For the text-containing cell, return its midpoint in (X, Y) coordinate format. 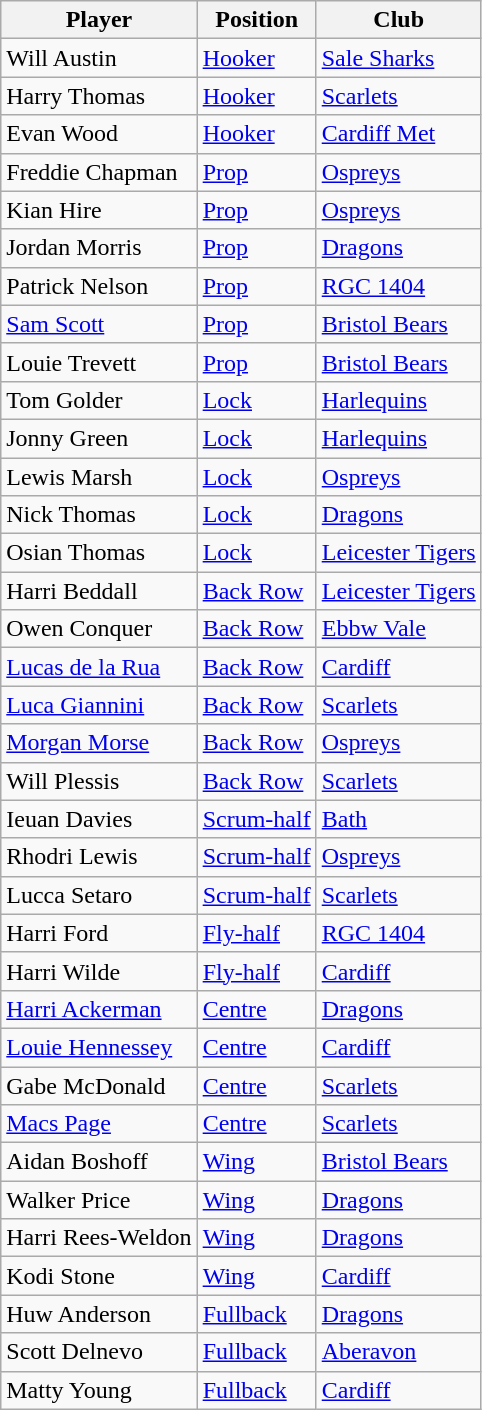
Louie Hennessey (99, 1047)
Osian Thomas (99, 553)
Position (256, 20)
Gabe McDonald (99, 1085)
Kodi Stone (99, 1276)
Harri Rees-Weldon (99, 1238)
Huw Anderson (99, 1314)
Sale Sharks (398, 58)
Ebbw Vale (398, 629)
Ieuan Davies (99, 819)
Nick Thomas (99, 515)
Tom Golder (99, 400)
Aberavon (398, 1352)
Morgan Morse (99, 743)
Scott Delnevo (99, 1352)
Aidan Boshoff (99, 1162)
Will Plessis (99, 781)
Bath (398, 819)
Lucca Setaro (99, 895)
Jordan Morris (99, 248)
Harri Ackerman (99, 1009)
Cardiff Met (398, 134)
Harri Beddall (99, 591)
Luca Giannini (99, 705)
Jonny Green (99, 438)
Macs Page (99, 1124)
Harry Thomas (99, 96)
Patrick Nelson (99, 286)
Walker Price (99, 1200)
Harri Wilde (99, 971)
Freddie Chapman (99, 172)
Will Austin (99, 58)
Club (398, 20)
Lewis Marsh (99, 477)
Matty Young (99, 1390)
Player (99, 20)
Louie Trevett (99, 362)
Lucas de la Rua (99, 667)
Harri Ford (99, 933)
Kian Hire (99, 210)
Rhodri Lewis (99, 857)
Owen Conquer (99, 629)
Evan Wood (99, 134)
Sam Scott (99, 324)
